Search for the cell housing the specified text and yield its (x, y) center coordinate. 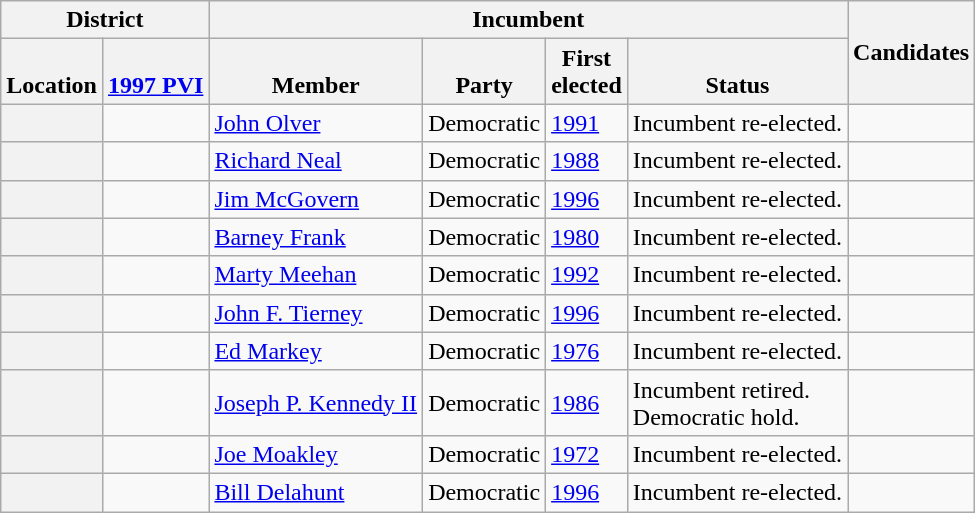
Joe Moakley (316, 454)
Ed Markey (316, 351)
Party (484, 72)
1988 (587, 161)
Member (316, 72)
Firstelected (587, 72)
District (105, 20)
Candidates (912, 52)
1992 (587, 275)
Barney Frank (316, 237)
1997 PVI (155, 72)
1976 (587, 351)
1972 (587, 454)
Status (737, 72)
1986 (587, 402)
Incumbent (528, 20)
1991 (587, 123)
Incumbent retired.Democratic hold. (737, 402)
Location (52, 72)
1980 (587, 237)
John Olver (316, 123)
Bill Delahunt (316, 492)
Joseph P. Kennedy II (316, 402)
Marty Meehan (316, 275)
John F. Tierney (316, 313)
Richard Neal (316, 161)
Jim McGovern (316, 199)
